Search for the cell housing the specified text and yield its [x, y] center coordinate. 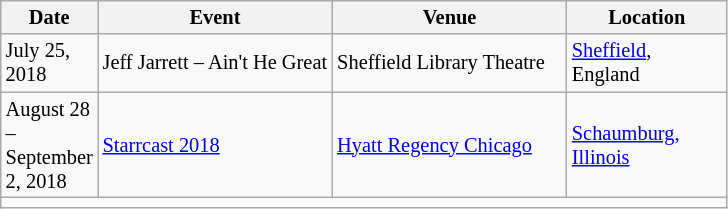
Hyatt Regency Chicago [450, 145]
Sheffield, England [647, 63]
Date [50, 17]
August 28 – September 2, 2018 [50, 145]
Starrcast 2018 [216, 145]
Location [647, 17]
Venue [450, 17]
Jeff Jarrett – Ain't He Great [216, 63]
Schaumburg, Illinois [647, 145]
Event [216, 17]
Sheffield Library Theatre [450, 63]
July 25, 2018 [50, 63]
